Scan for the cell matching the given text and deliver its [X, Y] coordinate at center. 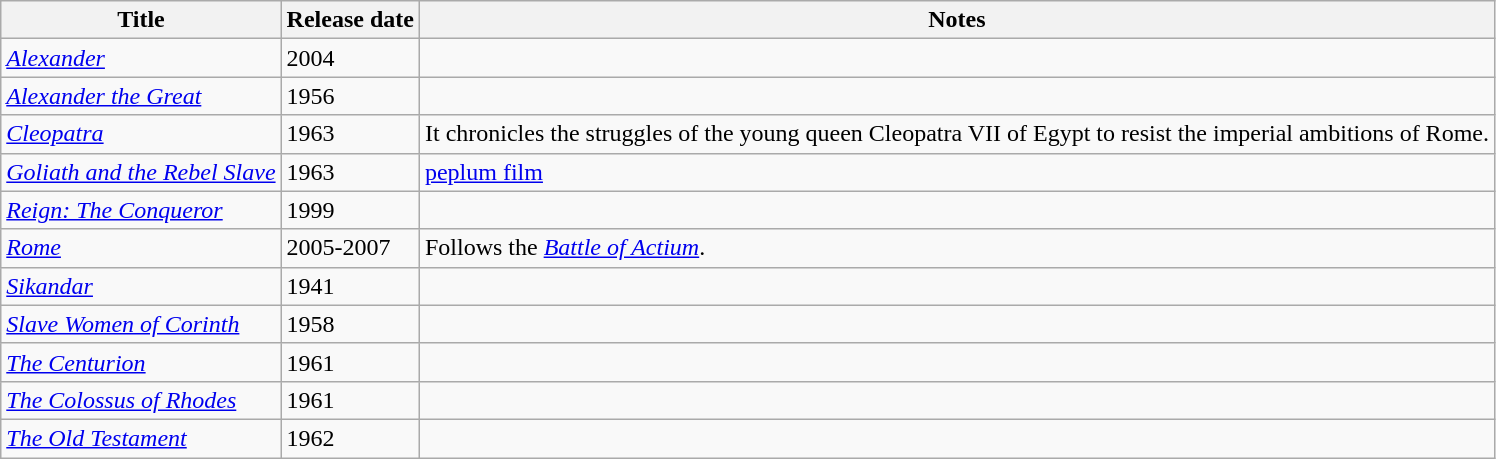
Title [141, 20]
1999 [350, 210]
2005-2007 [350, 248]
Slave Women of Corinth [141, 324]
Reign: The Conqueror [141, 210]
It chronicles the struggles of the young queen Cleopatra VII of Egypt to resist the imperial ambitions of Rome. [956, 134]
2004 [350, 58]
1941 [350, 286]
Sikandar [141, 286]
Alexander [141, 58]
1956 [350, 96]
The Colossus of Rhodes [141, 400]
1962 [350, 438]
Goliath and the Rebel Slave [141, 172]
Release date [350, 20]
Notes [956, 20]
The Centurion [141, 362]
Cleopatra [141, 134]
Alexander the Great [141, 96]
Rome [141, 248]
Follows the Battle of Actium. [956, 248]
The Old Testament [141, 438]
1958 [350, 324]
peplum film [956, 172]
